From the cell containing the given text, extract its center point as [x, y] coordinate. 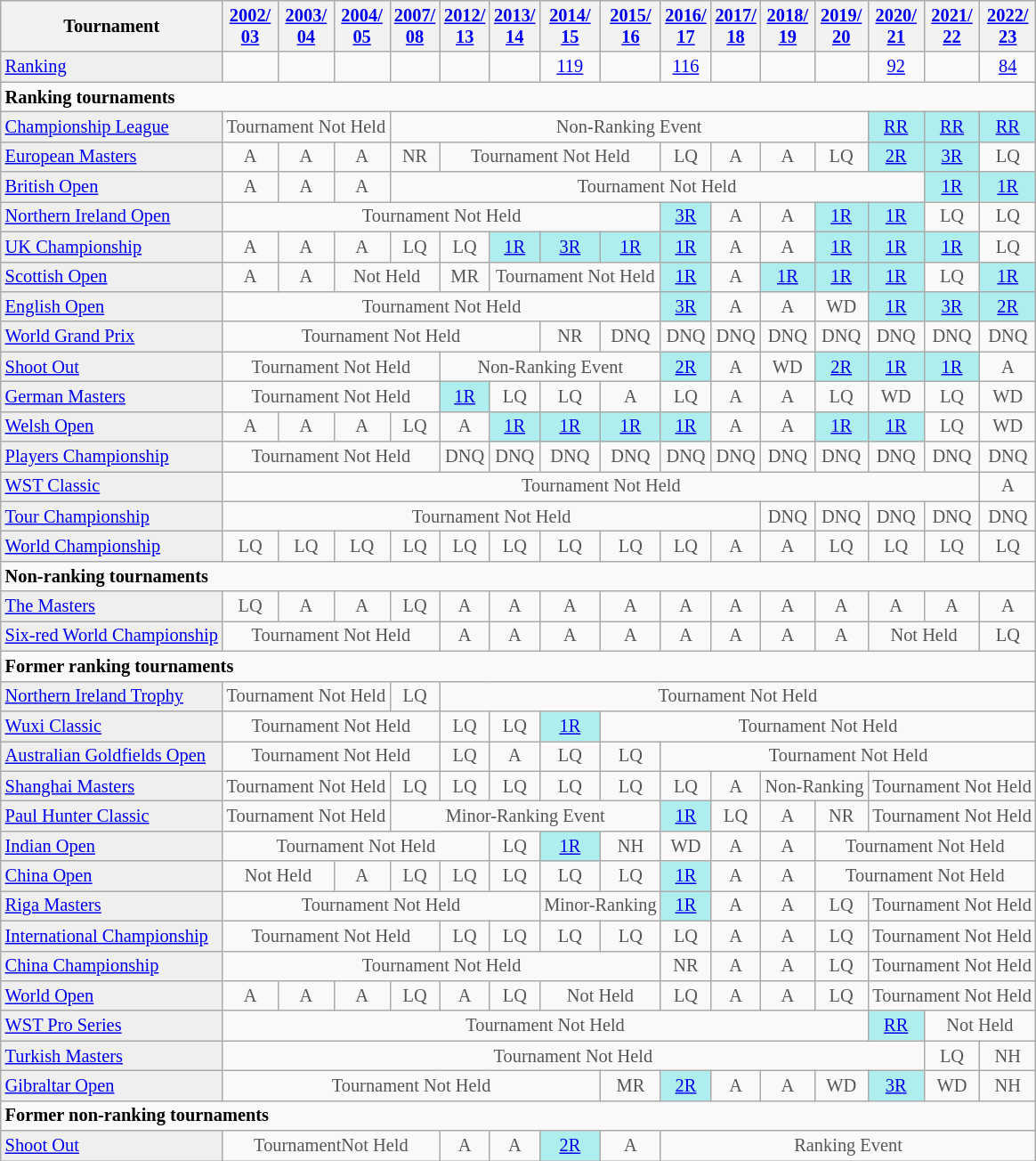
Northern Ireland Open [112, 216]
116 [685, 67]
2022/23 [1008, 26]
2021/22 [952, 26]
World Open [112, 995]
2012/13 [465, 26]
2015/16 [630, 26]
Paul Hunter Classic [112, 816]
Northern Ireland Trophy [112, 696]
2013/14 [514, 26]
Minor-Ranking [600, 905]
Tournament [112, 26]
World Championship [112, 546]
Ranking tournaments [518, 97]
WST Classic [112, 486]
2016/17 [685, 26]
European Masters [112, 157]
2014/15 [570, 26]
Ranking [112, 67]
Indian Open [112, 846]
British Open [112, 187]
Shanghai Masters [112, 786]
2017/18 [736, 26]
China Championship [112, 966]
The Masters [112, 606]
WST Pro Series [112, 1026]
TournamentNot Held [331, 1146]
Ranking Event [847, 1146]
Former non-ranking tournaments [518, 1116]
92 [895, 67]
Non-Ranking [815, 786]
119 [570, 67]
Australian Goldfields Open [112, 756]
2007/08 [415, 26]
Six-red World Championship [112, 636]
2019/20 [841, 26]
2003/04 [306, 26]
Minor-Ranking Event [525, 816]
Non-ranking tournaments [518, 576]
Wuxi Classic [112, 726]
China Open [112, 876]
World Grand Prix [112, 337]
English Open [112, 306]
UK Championship [112, 247]
2002/03 [251, 26]
Riga Masters [112, 905]
German Masters [112, 396]
2004/05 [361, 26]
Tour Championship [112, 516]
Players Championship [112, 457]
Championship League [112, 126]
Welsh Open [112, 426]
2018/19 [788, 26]
Former ranking tournaments [518, 666]
Gibraltar Open [112, 1085]
84 [1008, 67]
Scottish Open [112, 277]
Turkish Masters [112, 1056]
2020/21 [895, 26]
International Championship [112, 936]
